Determine the (X, Y) coordinate at the center of the cell enclosing the given text.  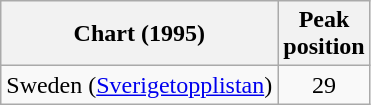
Sweden (Sverigetopplistan) (140, 85)
Peakposition (324, 34)
29 (324, 85)
Chart (1995) (140, 34)
